Provide the (X, Y) coordinate of the cell's center where the given text is located.  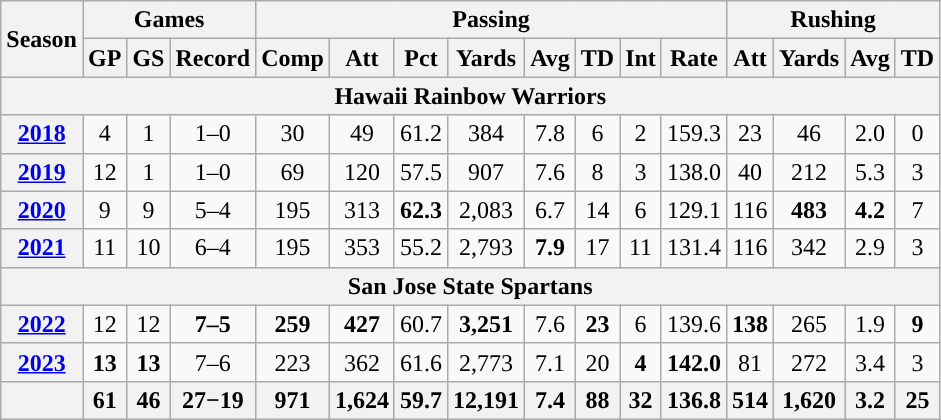
17 (597, 248)
2.0 (870, 134)
40 (750, 172)
32 (641, 400)
30 (293, 134)
138 (750, 324)
139.6 (694, 324)
8 (597, 172)
Season (42, 39)
2,773 (486, 362)
0 (917, 134)
88 (597, 400)
138.0 (694, 172)
2,793 (486, 248)
2019 (42, 172)
5.3 (870, 172)
10 (148, 248)
69 (293, 172)
60.7 (420, 324)
Passing (492, 20)
81 (750, 362)
212 (810, 172)
2,083 (486, 210)
Record (213, 58)
907 (486, 172)
7.8 (550, 134)
Hawaii Rainbow Warriors (470, 96)
Int (641, 58)
6.7 (550, 210)
120 (362, 172)
3.2 (870, 400)
61.2 (420, 134)
GP (104, 58)
3,251 (486, 324)
2.9 (870, 248)
142.0 (694, 362)
2022 (42, 324)
136.8 (694, 400)
Rate (694, 58)
259 (293, 324)
62.3 (420, 210)
483 (810, 210)
Pct (420, 58)
3.4 (870, 362)
27−19 (213, 400)
San Jose State Spartans (470, 286)
1,624 (362, 400)
Rushing (832, 20)
2021 (42, 248)
2018 (42, 134)
1,620 (810, 400)
7 (917, 210)
427 (362, 324)
131.4 (694, 248)
384 (486, 134)
Games (168, 20)
7–5 (213, 324)
4.2 (870, 210)
57.5 (420, 172)
7.4 (550, 400)
Comp (293, 58)
2023 (42, 362)
55.2 (420, 248)
272 (810, 362)
7.1 (550, 362)
265 (810, 324)
59.7 (420, 400)
1.9 (870, 324)
2020 (42, 210)
313 (362, 210)
7.9 (550, 248)
5–4 (213, 210)
20 (597, 362)
362 (362, 362)
6–4 (213, 248)
159.3 (694, 134)
61 (104, 400)
2 (641, 134)
514 (750, 400)
353 (362, 248)
129.1 (694, 210)
61.6 (420, 362)
342 (810, 248)
223 (293, 362)
7–6 (213, 362)
14 (597, 210)
971 (293, 400)
25 (917, 400)
GS (148, 58)
12,191 (486, 400)
49 (362, 134)
